Return the [x, y] coordinate for the center point of the cell that contains the specified text.  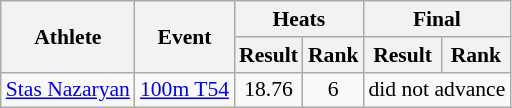
100m T54 [184, 90]
Event [184, 36]
Stas Nazaryan [68, 90]
did not advance [436, 90]
Athlete [68, 36]
Heats [298, 19]
6 [334, 90]
Final [436, 19]
18.76 [268, 90]
